Pinpoint the cell where the given text exists, returning its [x, y] midpoint coordinate. 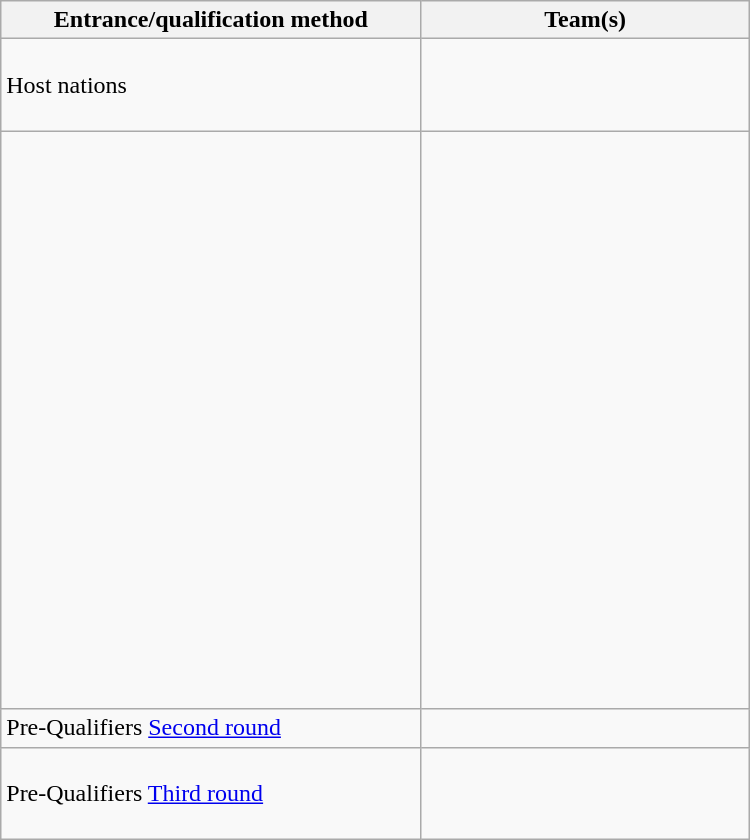
Entrance/qualification method [211, 20]
Pre-Qualifiers Third round [211, 793]
Team(s) [585, 20]
Host nations [211, 85]
Pre-Qualifiers Second round [211, 728]
